Return [X, Y] of the center of cell containing provided text 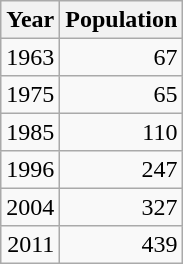
1996 [30, 170]
67 [122, 56]
327 [122, 206]
439 [122, 244]
1975 [30, 94]
2011 [30, 244]
65 [122, 94]
2004 [30, 206]
Year [30, 20]
1985 [30, 132]
1963 [30, 56]
247 [122, 170]
Population [122, 20]
110 [122, 132]
